From the cell containing the given text, extract its center point as (X, Y) coordinate. 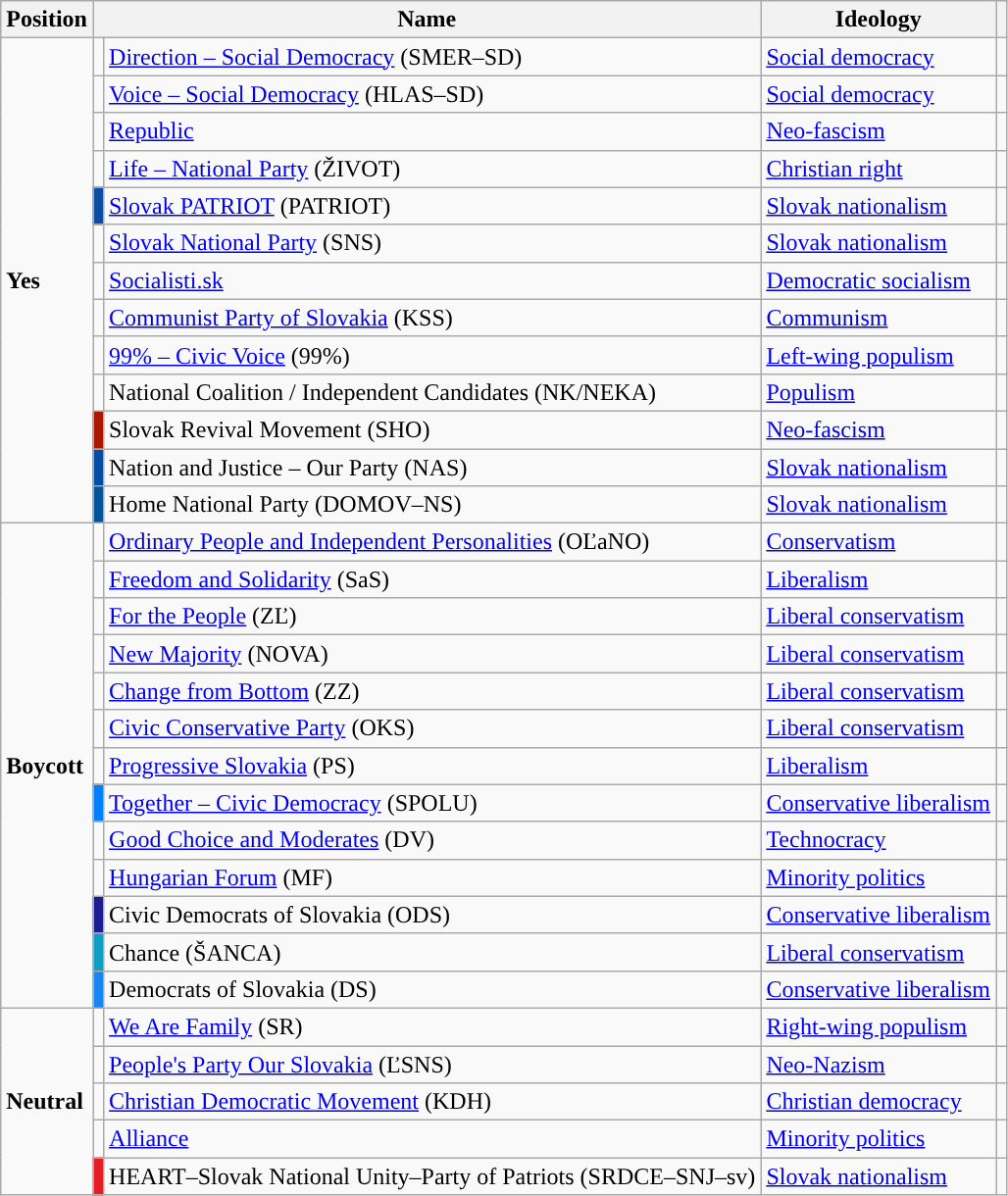
Left-wing populism (879, 355)
Freedom and Solidarity (SaS) (432, 579)
People's Party Our Slovakia (ĽSNS) (432, 1064)
Together – Civic Democracy (SPOLU) (432, 803)
Republic (432, 131)
HEART–Slovak National Unity–Party of Patriots (SRDCE–SNJ–sv) (432, 1176)
Ordinary People and Independent Personalities (OĽaNO) (432, 542)
Position (47, 20)
Change from Bottom (ZZ) (432, 691)
Democrats of Slovakia (DS) (432, 989)
Slovak National Party (SNS) (432, 243)
Conservatism (879, 542)
We Are Family (SR) (432, 1026)
Christian right (879, 169)
For the People (ZĽ) (432, 617)
Hungarian Forum (MF) (432, 877)
Boycott (47, 767)
Ideology (879, 20)
National Coalition / Independent Candidates (NK/NEKA) (432, 392)
Democratic socialism (879, 280)
Life – National Party (ŽIVOT) (432, 169)
Populism (879, 392)
Nation and Justice – Our Party (NAS) (432, 468)
Yes (47, 280)
99% – Civic Voice (99%) (432, 355)
Christian Democratic Movement (KDH) (432, 1102)
Home National Party (DOMOV–NS) (432, 505)
Good Choice and Moderates (DV) (432, 840)
Voice – Social Democracy (HLAS–SD) (432, 94)
Neutral (47, 1101)
Technocracy (879, 840)
Socialisti.sk (432, 280)
Slovak PATRIOT (PATRIOT) (432, 206)
Alliance (432, 1139)
Progressive Slovakia (PS) (432, 766)
Name (426, 20)
Civic Democrats of Slovakia (ODS) (432, 915)
Slovak Revival Movement (SHO) (432, 429)
Communist Party of Slovakia (KSS) (432, 318)
Communism (879, 318)
Chance (ŠANCA) (432, 952)
Direction – Social Democracy (SMER–SD) (432, 57)
New Majority (NOVA) (432, 654)
Civic Conservative Party (OKS) (432, 728)
Neo-Nazism (879, 1064)
Christian democracy (879, 1102)
Right-wing populism (879, 1026)
